Return (X, Y) of the center of cell containing provided text 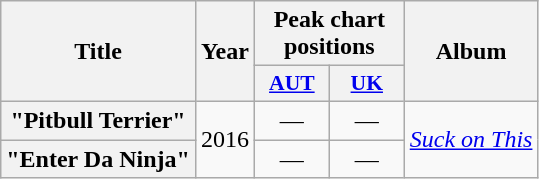
"Enter Da Ninja" (98, 159)
UK (366, 84)
Album (471, 52)
"Pitbull Terrier" (98, 120)
Title (98, 52)
Year (224, 52)
AUT (292, 84)
Suck on This (471, 139)
2016 (224, 139)
Peak chart positions (329, 34)
